Find where the given text appears and provide that cell's center as (X, Y) coordinate. 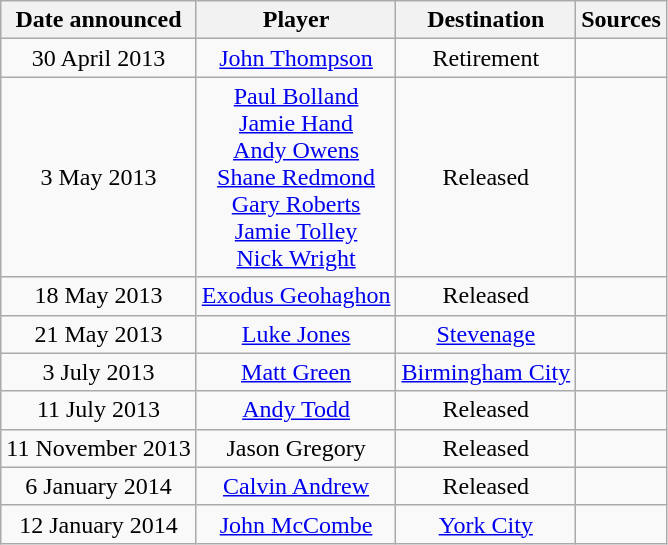
Exodus Geohaghon (296, 296)
Matt Green (296, 372)
Birmingham City (486, 372)
Stevenage (486, 334)
Date announced (98, 20)
Player (296, 20)
Luke Jones (296, 334)
Sources (622, 20)
Andy Todd (296, 410)
Paul Bolland Jamie Hand Andy Owens Shane Redmond Gary Roberts Jamie Tolley Nick Wright (296, 177)
3 July 2013 (98, 372)
11 November 2013 (98, 448)
Jason Gregory (296, 448)
3 May 2013 (98, 177)
John Thompson (296, 58)
Calvin Andrew (296, 486)
York City (486, 524)
18 May 2013 (98, 296)
Retirement (486, 58)
11 July 2013 (98, 410)
30 April 2013 (98, 58)
12 January 2014 (98, 524)
Destination (486, 20)
6 January 2014 (98, 486)
21 May 2013 (98, 334)
John McCombe (296, 524)
